Pinpoint the cell where the given text exists, returning its [X, Y] midpoint coordinate. 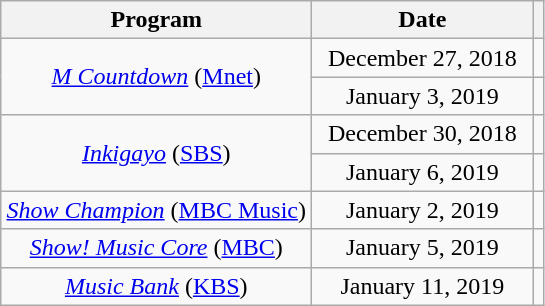
January 2, 2019 [422, 210]
Music Bank (KBS) [156, 286]
January 5, 2019 [422, 248]
January 3, 2019 [422, 96]
Program [156, 20]
Show! Music Core (MBC) [156, 248]
January 11, 2019 [422, 286]
Inkigayo (SBS) [156, 153]
M Countdown (Mnet) [156, 77]
Show Champion (MBC Music) [156, 210]
December 27, 2018 [422, 58]
Date [422, 20]
December 30, 2018 [422, 134]
January 6, 2019 [422, 172]
